Return (X, Y) of the center of cell containing provided text 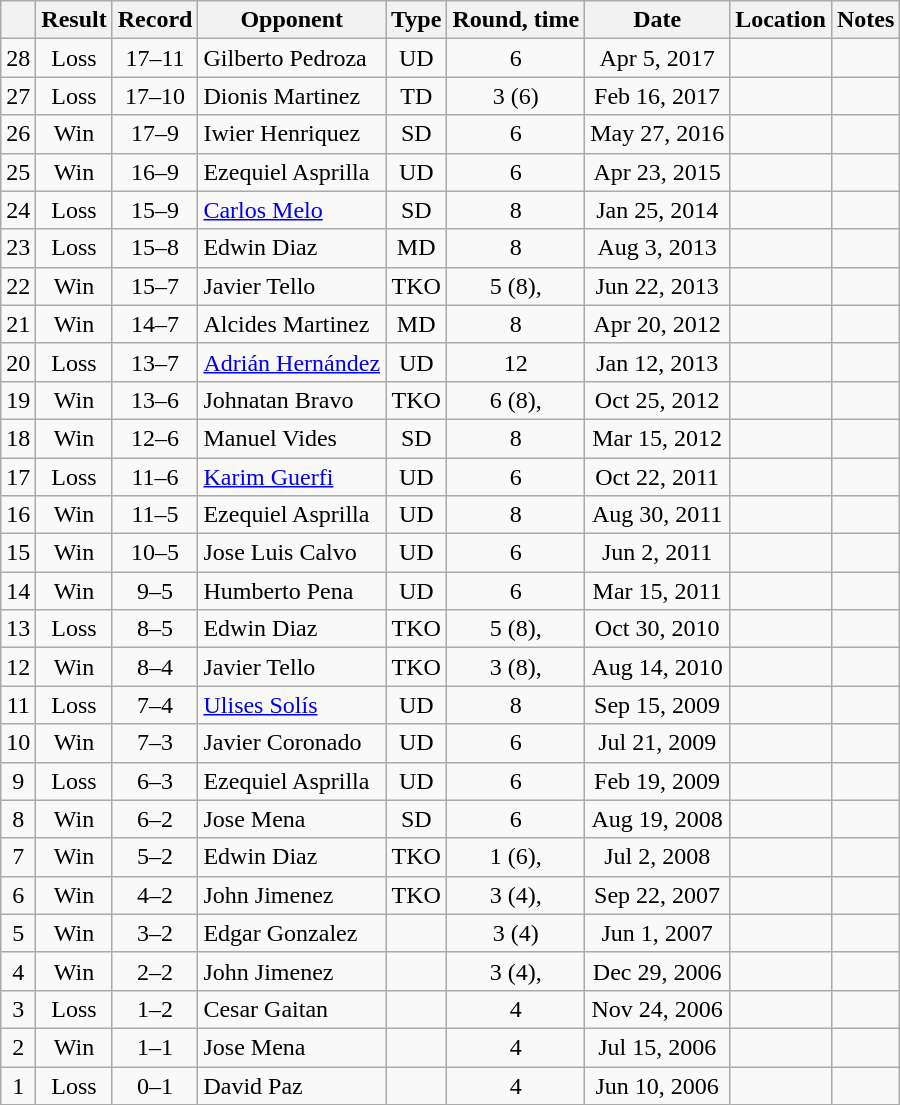
Jun 10, 2006 (658, 1085)
11 (18, 705)
Location (781, 20)
13 (18, 629)
7–3 (155, 743)
5–2 (155, 857)
2 (18, 1047)
Jun 1, 2007 (658, 933)
17–11 (155, 58)
9 (18, 781)
Opponent (292, 20)
1 (18, 1085)
Jun 22, 2013 (658, 286)
David Paz (292, 1085)
4–2 (155, 895)
14–7 (155, 324)
1–1 (155, 1047)
Oct 25, 2012 (658, 400)
Alcides Martinez (292, 324)
Round, time (516, 20)
Dionis Martinez (292, 96)
17–10 (155, 96)
15–8 (155, 248)
Jose Luis Calvo (292, 553)
Cesar Gaitan (292, 1009)
Dec 29, 2006 (658, 971)
21 (18, 324)
TD (416, 96)
Adrián Hernández (292, 362)
Oct 30, 2010 (658, 629)
2–2 (155, 971)
11–5 (155, 515)
25 (18, 172)
Date (658, 20)
Jun 2, 2011 (658, 553)
13–7 (155, 362)
Oct 22, 2011 (658, 477)
7 (18, 857)
26 (18, 134)
9–5 (155, 591)
18 (18, 438)
5 (18, 933)
Aug 19, 2008 (658, 819)
20 (18, 362)
8–4 (155, 667)
15–7 (155, 286)
Sep 15, 2009 (658, 705)
27 (18, 96)
15 (18, 553)
Carlos Melo (292, 210)
Jan 25, 2014 (658, 210)
19 (18, 400)
Type (416, 20)
12–6 (155, 438)
Johnatan Bravo (292, 400)
Manuel Vides (292, 438)
3–2 (155, 933)
Jul 21, 2009 (658, 743)
0–1 (155, 1085)
Mar 15, 2011 (658, 591)
10–5 (155, 553)
Jul 15, 2006 (658, 1047)
17–9 (155, 134)
8–5 (155, 629)
24 (18, 210)
Ulises Solís (292, 705)
Karim Guerfi (292, 477)
23 (18, 248)
Jul 2, 2008 (658, 857)
Gilberto Pedroza (292, 58)
11–6 (155, 477)
Notes (865, 20)
Jan 12, 2013 (658, 362)
Aug 3, 2013 (658, 248)
7–4 (155, 705)
Feb 16, 2017 (658, 96)
22 (18, 286)
Javier Coronado (292, 743)
28 (18, 58)
Apr 5, 2017 (658, 58)
Sep 22, 2007 (658, 895)
13–6 (155, 400)
Apr 20, 2012 (658, 324)
1 (6), (516, 857)
3 (18, 1009)
Iwier Henriquez (292, 134)
Nov 24, 2006 (658, 1009)
May 27, 2016 (658, 134)
15–9 (155, 210)
3 (4) (516, 933)
Feb 19, 2009 (658, 781)
6–3 (155, 781)
Aug 30, 2011 (658, 515)
Mar 15, 2012 (658, 438)
1–2 (155, 1009)
3 (8), (516, 667)
16–9 (155, 172)
17 (18, 477)
Record (155, 20)
16 (18, 515)
6–2 (155, 819)
Apr 23, 2015 (658, 172)
Edgar Gonzalez (292, 933)
6 (8), (516, 400)
3 (6) (516, 96)
Aug 14, 2010 (658, 667)
14 (18, 591)
Humberto Pena (292, 591)
Result (74, 20)
10 (18, 743)
